Determine the [X, Y] coordinate at the center of the cell enclosing the given text.  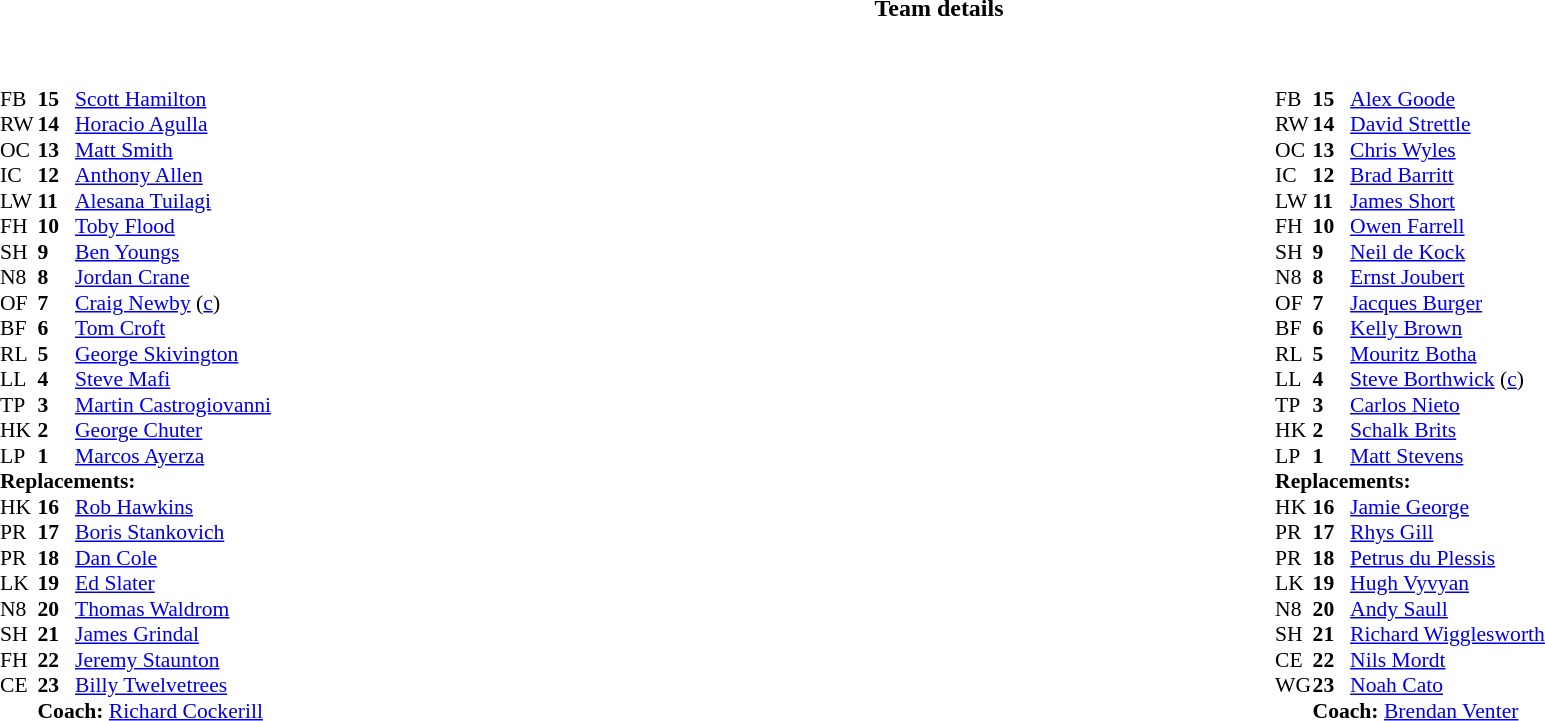
Owen Farrell [1448, 227]
Kelly Brown [1448, 329]
Thomas Waldrom [173, 609]
Ernst Joubert [1448, 277]
Ed Slater [173, 583]
George Skivington [173, 354]
Matt Smith [173, 150]
Marcos Ayerza [173, 456]
Steve Borthwick (c) [1448, 379]
Dan Cole [173, 558]
Jacques Burger [1448, 303]
Brad Barritt [1448, 175]
George Chuter [173, 431]
Scott Hamilton [173, 99]
Horacio Agulla [173, 125]
Petrus du Plessis [1448, 558]
David Strettle [1448, 125]
Andy Saull [1448, 609]
Alex Goode [1448, 99]
Rhys Gill [1448, 533]
Tom Croft [173, 329]
Alesana Tuilagi [173, 201]
Martin Castrogiovanni [173, 405]
Jamie George [1448, 507]
Hugh Vyvyan [1448, 583]
Toby Flood [173, 227]
Steve Mafi [173, 379]
James Grindal [173, 635]
Richard Wigglesworth [1448, 635]
Mouritz Botha [1448, 354]
Matt Stevens [1448, 456]
Neil de Kock [1448, 252]
Boris Stankovich [173, 533]
Noah Cato [1448, 685]
Craig Newby (c) [173, 303]
Carlos Nieto [1448, 405]
Ben Youngs [173, 252]
Nils Mordt [1448, 660]
Schalk Brits [1448, 431]
Jeremy Staunton [173, 660]
Billy Twelvetrees [173, 685]
WG [1294, 685]
Jordan Crane [173, 277]
Rob Hawkins [173, 507]
James Short [1448, 201]
Anthony Allen [173, 175]
Chris Wyles [1448, 150]
